Output the (X, Y) coordinate of the center of the cell containing the given text.  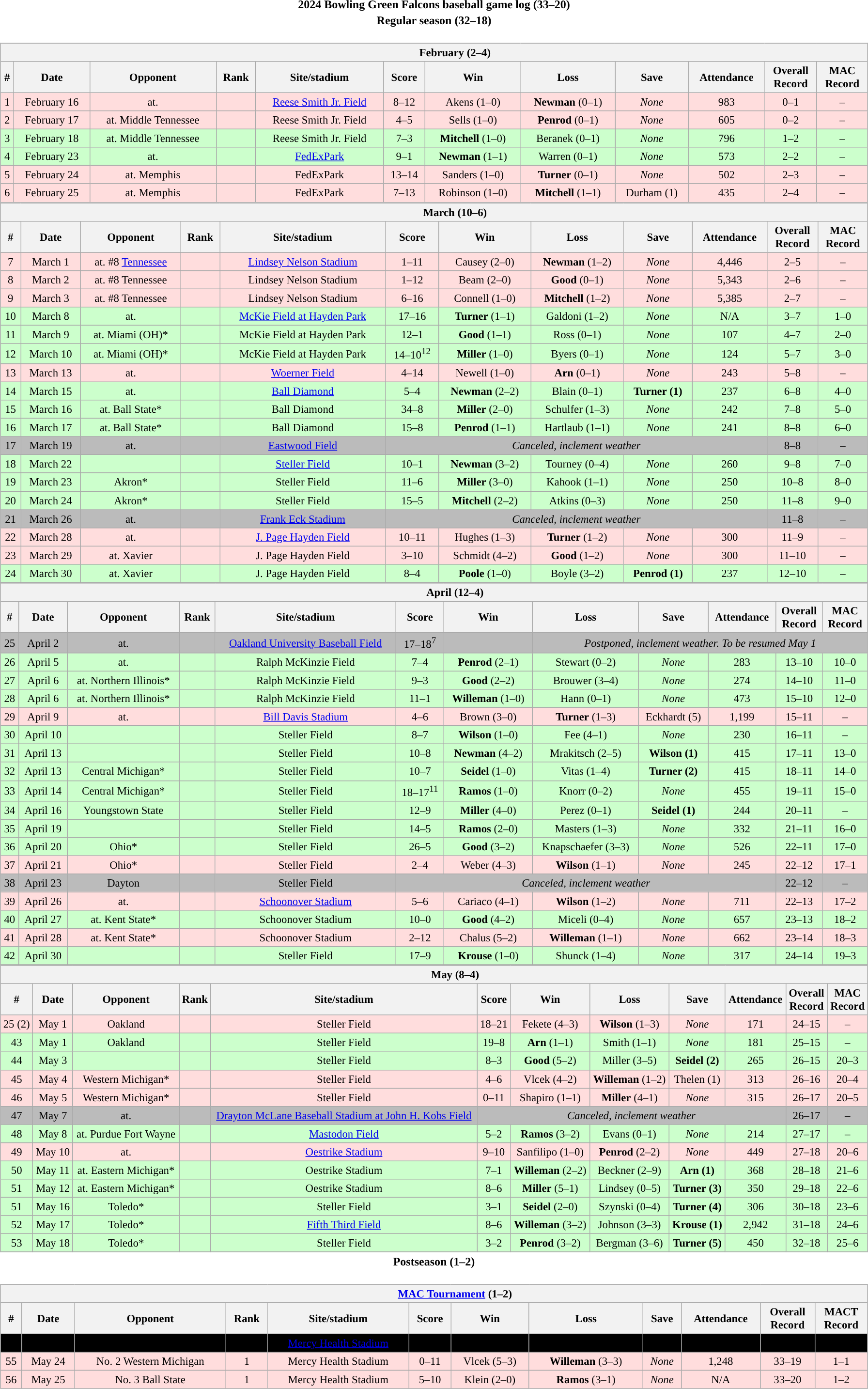
5–7 (792, 354)
Mastrian IV (2–4) (586, 1343)
April 5 (43, 662)
Atkins (0–3) (577, 500)
Newman (1–1) (473, 156)
May 8 (53, 1134)
Oakland University Baseball Field (306, 643)
33 (10, 791)
May (8–4) (434, 975)
19 (11, 482)
22–6 (848, 1188)
May 7 (53, 1115)
Miller (3–0) (484, 482)
662 (742, 937)
17–187 (420, 643)
2,942 (756, 1225)
17–16 (412, 316)
23–13 (799, 920)
368 (756, 1170)
315 (756, 1097)
19–8 (494, 1043)
Postponed, inclement weather. To be resumed May 1 (700, 643)
306 (756, 1206)
124 (729, 354)
March 26 (51, 519)
1–1 (841, 1361)
31–18 (806, 1225)
March 9 (51, 334)
Mastodon Field (344, 1134)
February (2–4) (434, 52)
13–10 (799, 662)
Turner (3) (697, 1188)
27–18 (806, 1152)
February 25 (52, 193)
Krouse (1) (697, 1225)
9–10 (494, 1152)
45 (16, 1079)
14 (11, 391)
7–4 (420, 662)
Eastwood Field (303, 446)
15–0 (845, 791)
Good (0–1) (577, 280)
Good (1–2) (577, 555)
29 (10, 717)
8–12 (404, 102)
Seidel (2–0) (550, 1206)
Turner (1–1) (484, 316)
May 17 (53, 1225)
657 (742, 920)
Penrod (2–1) (488, 662)
450 (756, 1243)
2–6 (792, 280)
449 (756, 1152)
21–6 (848, 1170)
Arn (1–1) (550, 1043)
April 10 (43, 735)
Schulfer (1–3) (577, 409)
Wilson (1–2) (586, 901)
32–18 (806, 1243)
Newman (2–2) (484, 391)
8–4 (412, 573)
350 (756, 1188)
Vlcek (4–2) (550, 1079)
Good (4–2) (488, 920)
13–14 (404, 175)
May 25 (48, 1380)
7–3 (404, 139)
Miceli (0–4) (586, 920)
Turner (5) (697, 1243)
Good (5–2) (550, 1061)
Good (2–2) (488, 680)
4–7 (792, 334)
Hann (0–1) (586, 699)
8–3 (494, 1061)
Bergman (3–6) (630, 1243)
25–6 (848, 1243)
Turner (2) (673, 771)
5,343 (729, 280)
February 23 (52, 156)
8 (11, 280)
24–6 (848, 1225)
March 29 (51, 555)
Newman (1–2) (577, 262)
Hartlaub (1–1) (577, 428)
12 (11, 354)
Robinson (1–0) (473, 193)
27 (10, 680)
526 (742, 846)
Causey (2–0) (484, 262)
April 16 (43, 810)
313 (756, 1079)
3–1 (494, 1206)
6–8 (792, 391)
Woerner Field (303, 373)
4,446 (729, 262)
April 23 (43, 883)
2–12 (420, 937)
16–0 (845, 828)
32 (10, 771)
0–1 (790, 102)
9–8 (792, 464)
5–6 (420, 901)
2 (7, 120)
15 (11, 409)
14–0 (845, 771)
21–11 (799, 828)
Seidel (1–0) (488, 771)
May 5 (53, 1097)
25 (2) (16, 1024)
March 15 (51, 391)
Knorr (0–2) (586, 791)
230 (742, 735)
5–10 (430, 1380)
April 27 (43, 920)
Turner (4) (697, 1206)
14–5 (420, 828)
20–3 (848, 1061)
No. 3 Ball State (150, 1380)
5,385 (729, 298)
May 4 (53, 1079)
983 (727, 102)
9–3 (420, 680)
30 (10, 735)
Beranek (0–1) (568, 139)
11–1 (420, 699)
36 (10, 846)
0–2 (790, 120)
18–1711 (420, 791)
Dayton (124, 883)
3–0 (843, 354)
42 (10, 956)
Newman (0–1) (568, 102)
at. Purdue Fort Wayne (126, 1134)
13 (11, 373)
Sanders (1–0) (473, 175)
39 (10, 901)
502 (727, 175)
12–0 (845, 699)
Good (6–2) (490, 1343)
25–15 (806, 1043)
473 (742, 699)
Fee (4–1) (586, 735)
26 (10, 662)
Mitchell (2–2) (484, 500)
171 (756, 1024)
22 (11, 537)
40 (10, 920)
4–14 (412, 373)
Poole (1–0) (484, 573)
8–7 (420, 735)
9 (11, 298)
Tourney (0–4) (577, 464)
Schmidt (4–2) (484, 555)
March 1 (51, 262)
Good (3–2) (488, 846)
March (10–6) (434, 212)
5–0 (843, 409)
34 (10, 810)
243 (729, 373)
10 (11, 316)
Bill Davis Stadium (306, 717)
9–0 (843, 500)
Brown (3–0) (488, 717)
Kahook (1–1) (577, 482)
Byers (0–1) (577, 354)
February 24 (52, 175)
Beam (2–0) (484, 280)
35 (10, 828)
March 22 (51, 464)
Wilson (1) (673, 753)
23–6 (848, 1206)
March 10 (51, 354)
March 24 (51, 500)
Ramos (3–1) (586, 1380)
Miller (3–5) (630, 1061)
Penrod (3–2) (550, 1243)
Lindsey (0–5) (630, 1188)
4 (7, 156)
May 16 (53, 1206)
15–5 (412, 500)
March 28 (51, 537)
Mitchell (1–1) (568, 193)
274 (742, 680)
31 (10, 753)
44 (16, 1061)
3–10 (412, 555)
Mitchell (1–2) (577, 298)
April 21 (43, 865)
15–11 (799, 717)
16 (11, 428)
Vitas (1–4) (586, 771)
244 (742, 810)
10–1 (412, 464)
Arn (0–1) (577, 373)
Fifth Third Field (344, 1225)
4–0 (843, 391)
Miller (5–1) (550, 1188)
Frank Eck Stadium (303, 519)
5–4 (412, 391)
12–9 (420, 810)
Sanfilipo (1–0) (550, 1152)
46 (16, 1097)
Youngstown State (124, 810)
3 (7, 139)
34–8 (412, 409)
Penrod (1–1) (484, 428)
Smith (1–1) (630, 1043)
Johnson (3–3) (630, 1225)
Wilson (1–0) (488, 735)
April 30 (43, 956)
Miller (1–0) (484, 354)
283 (742, 662)
11–6 (412, 482)
29–18 (806, 1188)
23 (11, 555)
Ramos (3–2) (550, 1134)
5 (7, 175)
10–7 (420, 771)
Mitchell (1–0) (473, 139)
260 (729, 464)
March 16 (51, 409)
2–3 (790, 175)
Warren (0–1) (568, 156)
Miller (2–0) (484, 409)
7–1 (494, 1170)
Weber (4–3) (488, 865)
February 18 (52, 139)
Fekete (4–3) (550, 1024)
Brouwer (3–4) (586, 680)
5–2 (494, 1134)
265 (756, 1061)
Krouse (1–0) (488, 956)
17–2 (845, 901)
Penrod (2–2) (630, 1152)
455 (742, 791)
14–1012 (412, 354)
Penrod (0–1) (568, 120)
Drayton McLane Baseball Stadium at John H. Kobs Field (344, 1115)
605 (727, 120)
12–1 (412, 334)
Newell (1–0) (484, 373)
1,248 (721, 1361)
Sells (1–0) (473, 120)
9–1 (404, 156)
Miller (4–0) (488, 810)
20–5 (848, 1097)
28 (10, 699)
56 (12, 1380)
242 (729, 409)
711 (742, 901)
214 (756, 1134)
Masters (1–3) (586, 828)
33–20 (788, 1380)
23–14 (799, 937)
Durham (1) (652, 193)
25 (10, 643)
332 (742, 828)
April 20 (43, 846)
33–18 (788, 1343)
April (12–4) (434, 592)
Willeman (1–2) (630, 1079)
April 26 (43, 901)
3–2 (494, 1243)
6–0 (843, 428)
Eckhardt (5) (673, 717)
Seidel (2) (697, 1061)
15–10 (799, 699)
5–8 (792, 373)
17–0 (845, 846)
11–0 (845, 680)
26–15 (806, 1061)
11–9 (792, 537)
17–11 (799, 753)
20 (11, 500)
4–5 (404, 120)
26–5 (420, 846)
March 2 (51, 280)
Good (1–1) (484, 334)
February 17 (52, 120)
Vlcek (5–3) (490, 1361)
No. 4 Miami (OH) (150, 1343)
15–8 (412, 428)
Ramos (2–0) (488, 828)
Akens (1–0) (473, 102)
54 (12, 1343)
Chalus (5–2) (488, 937)
573 (727, 156)
2–2 (790, 156)
Perez (0–1) (586, 810)
26–16 (806, 1079)
50 (16, 1170)
10–11 (412, 537)
16–11 (799, 735)
May 3 (53, 1061)
March 13 (51, 373)
33–19 (788, 1361)
6 (7, 193)
7–8 (792, 409)
1–11 (412, 262)
2–0 (843, 334)
Turner (0–1) (568, 175)
Arn (1) (697, 1170)
12–10 (792, 573)
22–13 (799, 901)
Shapiro (1–1) (550, 1097)
May 11 (53, 1170)
1–12 (412, 280)
Penrod (1) (658, 573)
20–11 (799, 810)
1,199 (742, 717)
Cariaco (4–1) (488, 901)
8–0 (843, 482)
Hughes (1–3) (484, 537)
53 (16, 1243)
22–11 (799, 846)
55 (12, 1361)
Klein (2–0) (490, 1380)
2–5 (792, 262)
April 9 (43, 717)
No. 2 Western Michigan (150, 1361)
May 23 (48, 1343)
Boyle (3–2) (577, 573)
May 24 (48, 1361)
March 19 (51, 446)
14–10 (799, 680)
Knapschaefer (3–3) (586, 846)
19–11 (799, 791)
March 3 (51, 298)
12–4 (430, 1343)
24 (11, 573)
18–2 (845, 920)
Turner (1–3) (586, 717)
17–9 (420, 956)
MACTRecord (841, 1319)
48 (16, 1134)
24–14 (799, 956)
241 (729, 428)
Miller (4–1) (630, 1097)
13–0 (845, 753)
20–6 (848, 1152)
181 (756, 1043)
796 (727, 139)
Newman (4–2) (488, 753)
18 (11, 464)
18–21 (494, 1024)
7–13 (404, 193)
Seidel (1) (673, 810)
17 (11, 446)
Szynski (0–4) (630, 1206)
107 (729, 334)
Turner (1–2) (577, 537)
11 (11, 334)
11–10 (792, 555)
7–0 (843, 464)
Willeman (3–2) (550, 1225)
May 12 (53, 1188)
Willeman (3–3) (586, 1361)
Ross (0–1) (577, 334)
March 30 (51, 573)
435 (727, 193)
Connell (1–0) (484, 298)
3–7 (792, 316)
Wilson (1–1) (586, 865)
41 (10, 937)
Ramos (1–0) (488, 791)
2–7 (792, 298)
37 (10, 865)
317 (742, 956)
April 14 (43, 791)
18–11 (799, 771)
Mrakitsch (2–5) (586, 753)
Evans (0–1) (630, 1134)
245 (742, 865)
19–3 (845, 956)
Blain (0–1) (577, 391)
Stewart (0–2) (586, 662)
52 (16, 1225)
Galdoni (1–2) (577, 316)
6–16 (412, 298)
17–1 (845, 865)
Willeman (1–0) (488, 699)
May 18 (53, 1243)
Willeman (1–1) (586, 937)
47 (16, 1115)
Willeman (2–2) (550, 1170)
March 23 (51, 482)
May 10 (53, 1152)
38 (10, 883)
21 (11, 519)
27–17 (806, 1134)
Wilson (1–3) (630, 1024)
Beckner (2–9) (630, 1170)
March 8 (51, 316)
Shunck (1–4) (586, 956)
30–18 (806, 1206)
43 (16, 1043)
April 19 (43, 828)
March 17 (51, 428)
Turner (1) (658, 391)
20–4 (848, 1079)
28–18 (806, 1170)
April 28 (43, 937)
49 (16, 1152)
MAC Tournament (1–2) (434, 1294)
Thelen (1) (697, 1079)
Newman (3–2) (484, 464)
18–3 (845, 937)
February 16 (52, 102)
24–15 (806, 1024)
April 2 (43, 643)
7 (11, 262)
